Detect which cell encompasses the target text, then output its [X, Y] center coordinate. 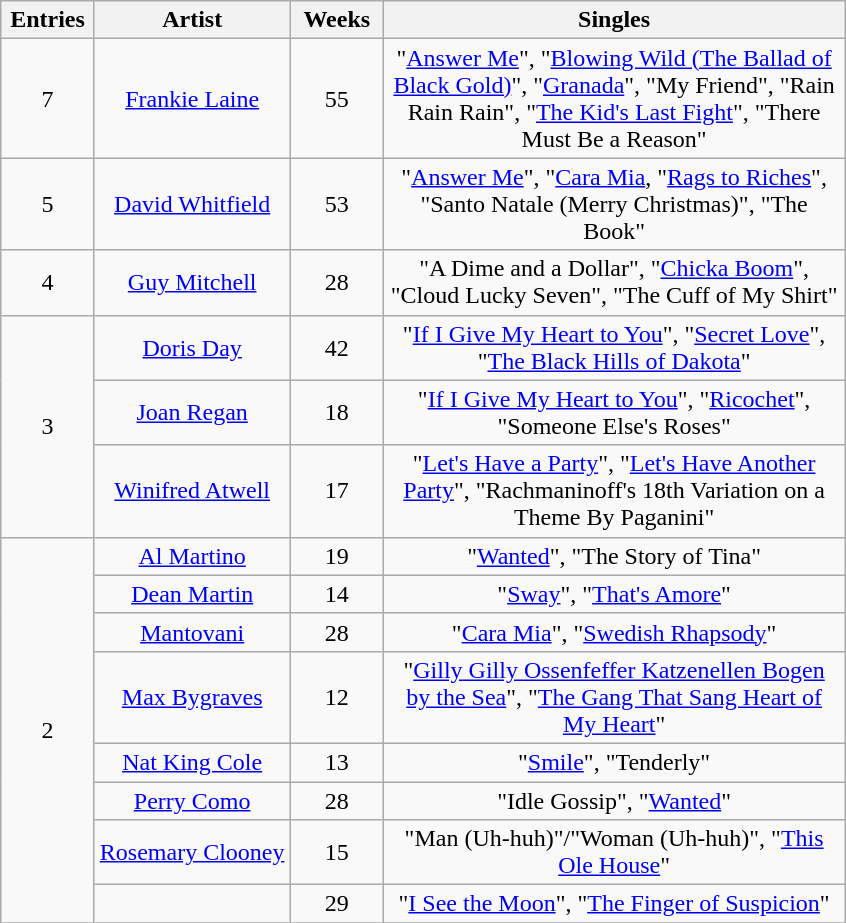
David Whitfield [192, 204]
4 [48, 282]
Perry Como [192, 801]
53 [337, 204]
Artist [192, 20]
14 [337, 594]
55 [337, 98]
"Answer Me", "Blowing Wild (The Ballad of Black Gold)", "Granada", "My Friend", "Rain Rain Rain", "The Kid's Last Fight", "There Must Be a Reason" [614, 98]
"Idle Gossip", "Wanted" [614, 801]
"A Dime and a Dollar", "Chicka Boom", "Cloud Lucky Seven", "The Cuff of My Shirt" [614, 282]
7 [48, 98]
Max Bygraves [192, 697]
Weeks [337, 20]
"Smile", "Tenderly" [614, 762]
"If I Give My Heart to You", "Ricochet", "Someone Else's Roses" [614, 412]
2 [48, 730]
Entries [48, 20]
"Sway", "That's Amore" [614, 594]
17 [337, 491]
29 [337, 904]
"Man (Uh-huh)"/"Woman (Uh-huh)", "This Ole House" [614, 852]
42 [337, 348]
Frankie Laine [192, 98]
Joan Regan [192, 412]
Nat King Cole [192, 762]
15 [337, 852]
19 [337, 556]
12 [337, 697]
Doris Day [192, 348]
5 [48, 204]
"Cara Mia", "Swedish Rhapsody" [614, 632]
3 [48, 426]
Mantovani [192, 632]
18 [337, 412]
"I See the Moon", "The Finger of Suspicion" [614, 904]
Al Martino [192, 556]
Singles [614, 20]
"Answer Me", "Cara Mia, "Rags to Riches", "Santo Natale (Merry Christmas)", "The Book" [614, 204]
13 [337, 762]
"Wanted", "The Story of Tina" [614, 556]
"Gilly Gilly Ossenfeffer Katzenellen Bogen by the Sea", "The Gang That Sang Heart of My Heart" [614, 697]
Rosemary Clooney [192, 852]
Guy Mitchell [192, 282]
"If I Give My Heart to You", "Secret Love", "The Black Hills of Dakota" [614, 348]
"Let's Have a Party", "Let's Have Another Party", "Rachmaninoff's 18th Variation on a Theme By Paganini" [614, 491]
Winifred Atwell [192, 491]
Dean Martin [192, 594]
